Pinpoint the cell where the given text exists, returning its [X, Y] midpoint coordinate. 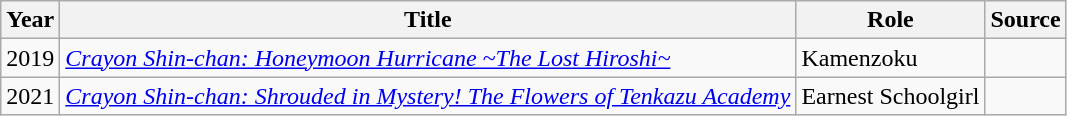
Title [428, 20]
2021 [30, 96]
Crayon Shin-chan: Honeymoon Hurricane ~The Lost Hiroshi~ [428, 58]
Earnest Schoolgirl [890, 96]
Kamenzoku [890, 58]
Crayon Shin-chan: Shrouded in Mystery! The Flowers of Tenkazu Academy [428, 96]
Source [1026, 20]
Role [890, 20]
2019 [30, 58]
Year [30, 20]
